From the cell containing the given text, extract its center point as [x, y] coordinate. 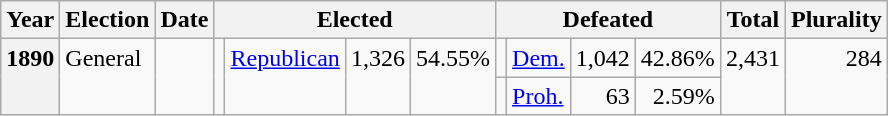
Year [30, 20]
1,042 [602, 58]
1,326 [378, 77]
Total [752, 20]
Republican [285, 77]
284 [836, 77]
General [108, 77]
Dem. [539, 58]
Elected [355, 20]
2,431 [752, 77]
1890 [30, 77]
54.55% [452, 77]
63 [602, 96]
Defeated [608, 20]
Date [184, 20]
Election [108, 20]
2.59% [678, 96]
42.86% [678, 58]
Proh. [539, 96]
Plurality [836, 20]
